Provide the (x, y) coordinate of the cell's center where the given text is located.  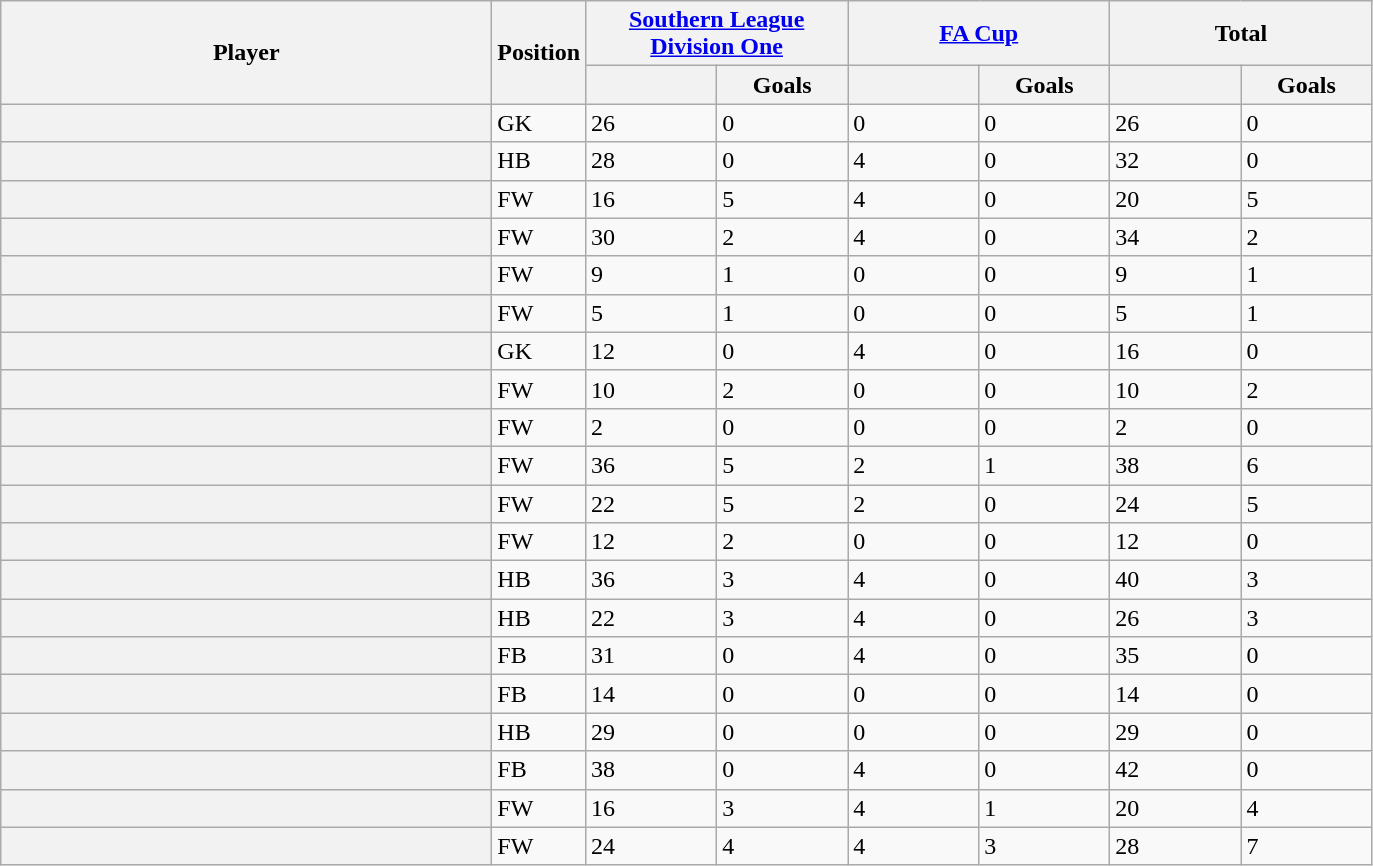
31 (652, 656)
6 (1306, 465)
Total (1241, 34)
42 (1176, 770)
FA Cup (979, 34)
35 (1176, 656)
Position (539, 52)
Southern LeagueDivision One (717, 34)
Player (246, 52)
30 (652, 237)
7 (1306, 846)
40 (1176, 580)
32 (1176, 161)
34 (1176, 237)
